Capture the cell that displays the provided text and extract its [X, Y] central coordinate. 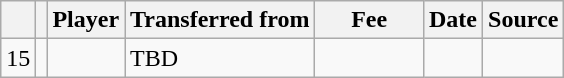
Player [86, 20]
Transferred from [220, 20]
Fee [370, 20]
Source [524, 20]
Date [452, 20]
TBD [220, 58]
15 [18, 58]
